For the text-containing cell, return its midpoint in (x, y) coordinate format. 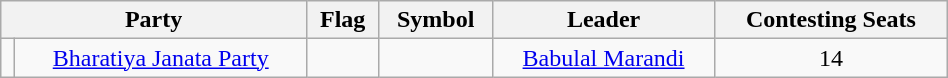
Bharatiya Janata Party (161, 58)
Symbol (436, 20)
Party (154, 20)
Flag (342, 20)
Contesting Seats (832, 20)
Leader (603, 20)
Babulal Marandi (603, 58)
14 (832, 58)
